Identify which cell holds the provided text, then report its (X, Y) central coordinate. 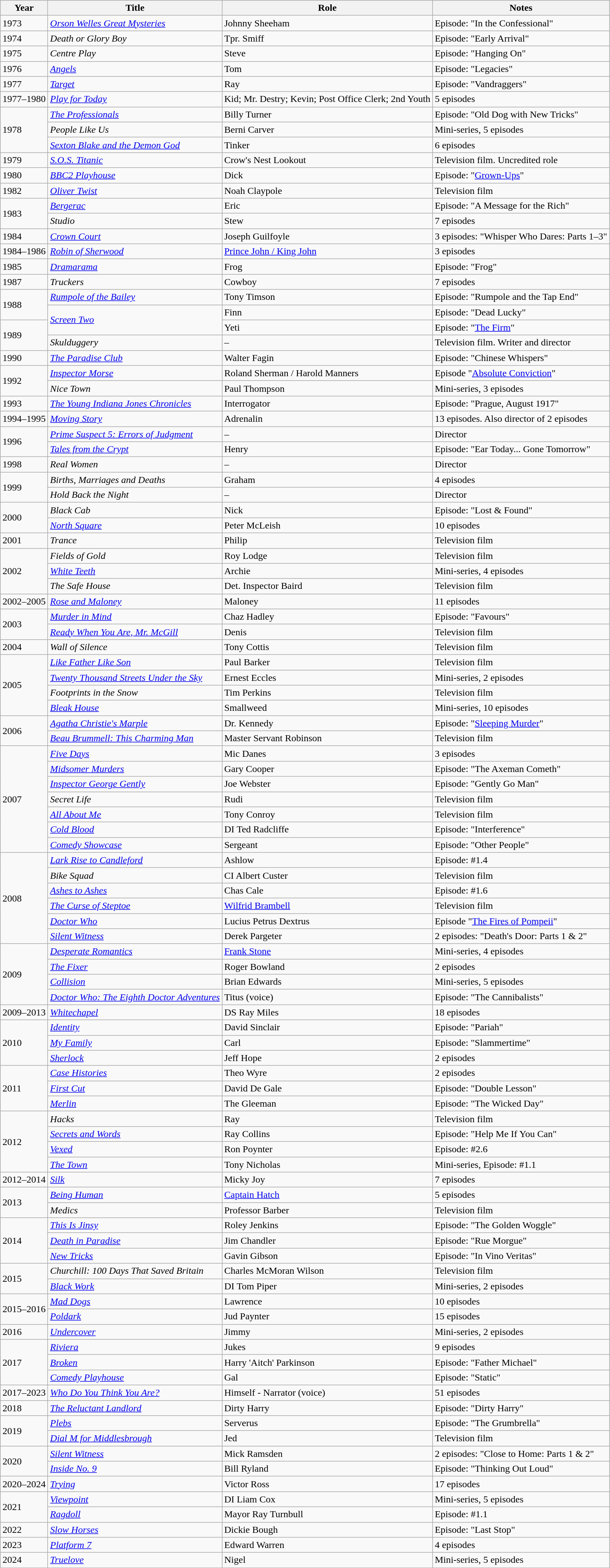
Serverus (327, 1423)
Episode: "Frog" (521, 267)
Chas Cale (327, 890)
Edward Warren (327, 1545)
Trance (135, 541)
Episode: "Chinese Whispers" (521, 358)
Tony Timson (327, 297)
1994–1995 (24, 419)
Episode: "In Vino Veritas" (521, 1256)
Episode: "Interference" (521, 830)
Black Work (135, 1286)
Real Women (135, 465)
Centre Play (135, 54)
White Teeth (135, 571)
Denis (327, 632)
Nick (327, 510)
2020 (24, 1461)
Bike Squad (135, 875)
Captain Hatch (327, 1195)
DI Liam Cox (327, 1499)
Master Servant Robinson (327, 738)
Ashes to Ashes (135, 890)
Episode: "Early Arrival" (521, 38)
1977 (24, 84)
Beau Brummell: This Charming Man (135, 738)
Episode: "Pariah" (521, 1027)
Episode: "Rue Morgue" (521, 1241)
Joseph Guilfoyle (327, 236)
2015 (24, 1279)
Twenty Thousand Streets Under the Sky (135, 678)
Being Human (135, 1195)
2009–2013 (24, 1012)
Theo Wyre (327, 1073)
1976 (24, 69)
Ray Collins (327, 1134)
Death in Paradise (135, 1241)
Lucius Petrus Dextrus (327, 921)
Moving Story (135, 419)
1982 (24, 191)
2017 (24, 1362)
Nice Town (135, 388)
Orson Welles Great Mysteries (135, 23)
Year (24, 8)
People Like Us (135, 130)
Berni Carver (327, 130)
Notes (521, 8)
Episode: "Favours" (521, 616)
Who Do You Think You Are? (135, 1392)
Himself - Narrator (voice) (327, 1392)
Bleak House (135, 708)
Births, Marriages and Deaths (135, 480)
2023 (24, 1545)
Archie (327, 571)
Poldark (135, 1317)
Episode: "The Axeman Cometh" (521, 769)
Robin of Sherwood (135, 251)
2009 (24, 974)
9 episodes (521, 1347)
2 episodes: "Close to Home: Parts 1 & 2" (521, 1454)
Episode: "The Golden Woggle" (521, 1225)
2008 (24, 898)
Frank Stone (327, 952)
Roy Lodge (327, 556)
Roley Jenkins (327, 1225)
Vexed (135, 1149)
Episode: "Help Me If You Can" (521, 1134)
Doctor Who (135, 921)
1993 (24, 403)
DS Ray Miles (327, 1012)
Jud Paynter (327, 1317)
Titus (voice) (327, 997)
Bill Ryland (327, 1469)
Adrenalin (327, 419)
1977–1980 (24, 99)
13 episodes. Also director of 2 episodes (521, 419)
Nigel (327, 1560)
Micky Joy (327, 1180)
Jed (327, 1438)
Inspector George Gently (135, 784)
My Family (135, 1043)
1987 (24, 282)
Dramarama (135, 267)
Episode: "The Cannibalists" (521, 997)
2021 (24, 1507)
Role (327, 8)
Dial M for Middlesbrough (135, 1438)
2024 (24, 1560)
The Safe House (135, 586)
Walter Fagin (327, 358)
Tpr. Smiff (327, 38)
2017–2023 (24, 1392)
1990 (24, 358)
Broken (135, 1362)
Dick (327, 175)
Play for Today (135, 99)
Victor Ross (327, 1484)
Rudi (327, 799)
Tony Conroy (327, 814)
Like Father Like Son (135, 662)
Episode: "Lost & Found" (521, 510)
Finn (327, 312)
Secret Life (135, 799)
2004 (24, 647)
2022 (24, 1530)
Jimmy (327, 1332)
The Paradise Club (135, 358)
Derek Pargeter (327, 936)
Jukes (327, 1347)
Episode: #1.4 (521, 860)
Chaz Hadley (327, 616)
1998 (24, 465)
Studio (135, 221)
Tom (327, 69)
Hacks (135, 1119)
Episode: "The Wicked Day" (521, 1103)
Cowboy (327, 282)
Episode: "The Firm" (521, 327)
Ragdoll (135, 1514)
Episode: "Prague, August 1917" (521, 403)
2 episodes: "Death's Door: Parts 1 & 2" (521, 936)
Screen Two (135, 320)
1974 (24, 38)
The Curse of Steptoe (135, 906)
Mic Danes (327, 754)
1992 (24, 381)
1984–1986 (24, 251)
North Square (135, 525)
CI Albert Custer (327, 875)
Episode: "Rumpole and the Tap End" (521, 297)
3 episodes: "Whisper Who Dares: Parts 1–3" (521, 236)
Charles McMoran Wilson (327, 1271)
Hold Back the Night (135, 495)
Agatha Christie's Marple (135, 723)
2006 (24, 731)
Dickie Bough (327, 1530)
Television film. Writer and director (521, 343)
51 episodes (521, 1392)
Roland Sherman / Harold Manners (327, 373)
Wilfrid Brambell (327, 906)
Episode: "Grown-Ups" (521, 175)
Interrogator (327, 403)
1988 (24, 305)
1989 (24, 335)
Jim Chandler (327, 1241)
6 episodes (521, 145)
Episode: "Vandraggers" (521, 84)
Target (135, 84)
Ron Poynter (327, 1149)
Sexton Blake and the Demon God (135, 145)
Johnny Sheeham (327, 23)
Merlin (135, 1103)
Murder in Mind (135, 616)
18 episodes (521, 1012)
Sherlock (135, 1058)
1980 (24, 175)
Gavin Gibson (327, 1256)
Skulduggery (135, 343)
1973 (24, 23)
Black Cab (135, 510)
Ready When You Are, Mr. McGill (135, 632)
Maloney (327, 601)
Fields of Gold (135, 556)
2016 (24, 1332)
Episode: "Legacies" (521, 69)
Crow's Nest Lookout (327, 160)
Tim Perkins (327, 693)
Truelove (135, 1560)
1983 (24, 213)
2018 (24, 1408)
Episode: "Old Dog with New Tricks" (521, 114)
Episode: "A Message for the Rich" (521, 206)
2000 (24, 518)
Desperate Romantics (135, 952)
Eric (327, 206)
Collision (135, 982)
1984 (24, 236)
Tony Nicholas (327, 1165)
1979 (24, 160)
Oliver Twist (135, 191)
Episode "The Fires of Pompeii" (521, 921)
Episode: "Other People" (521, 845)
Five Days (135, 754)
Mad Dogs (135, 1301)
Kid; Mr. Destry; Kevin; Post Office Clerk; 2nd Youth (327, 99)
1978 (24, 130)
Angels (135, 69)
1985 (24, 267)
Ashlow (327, 860)
Episode: "Father Michael" (521, 1362)
Medics (135, 1210)
Secrets and Words (135, 1134)
Riviera (135, 1347)
Midsomer Murders (135, 769)
Stew (327, 221)
Episode: "Sleeping Murder" (521, 723)
Comedy Showcase (135, 845)
2002–2005 (24, 601)
Episode: "Static" (521, 1377)
Henry (327, 449)
Lawrence (327, 1301)
2019 (24, 1431)
Mick Ramsden (327, 1454)
Episode: "Dead Lucky" (521, 312)
Mini-series, Episode: #1.1 (521, 1165)
Tales from the Crypt (135, 449)
Bergerac (135, 206)
Philip (327, 541)
Comedy Playhouse (135, 1377)
2012–2014 (24, 1180)
Jeff Hope (327, 1058)
Tony Cottis (327, 647)
Episode: "Thinking Out Loud" (521, 1469)
Inspector Morse (135, 373)
Rose and Maloney (135, 601)
The Professionals (135, 114)
Inside No. 9 (135, 1469)
2013 (24, 1203)
Wall of Silence (135, 647)
Mini-series, 10 episodes (521, 708)
This Is Jinsy (135, 1225)
Slow Horses (135, 1530)
BBC2 Playhouse (135, 175)
Harry 'Aitch' Parkinson (327, 1362)
David De Gale (327, 1088)
Tinker (327, 145)
2012 (24, 1141)
Silk (135, 1180)
2003 (24, 624)
Death or Glory Boy (135, 38)
2002 (24, 571)
The Reluctant Landlord (135, 1408)
New Tricks (135, 1256)
DI Ted Radcliffe (327, 830)
Episode: #2.6 (521, 1149)
Whitechapel (135, 1012)
Mayor Ray Turnbull (327, 1514)
2007 (24, 799)
Brian Edwards (327, 982)
DI Tom Piper (327, 1286)
Gary Cooper (327, 769)
Episode: #1.1 (521, 1514)
Episode: "Double Lesson" (521, 1088)
Paul Barker (327, 662)
Viewpoint (135, 1499)
15 episodes (521, 1317)
Crown Court (135, 236)
Episode "Absolute Conviction" (521, 373)
Doctor Who: The Eighth Doctor Adventures (135, 997)
1975 (24, 54)
Truckers (135, 282)
All About Me (135, 814)
17 episodes (521, 1484)
Churchill: 100 Days That Saved Britain (135, 1271)
Rumpole of the Bailey (135, 297)
Det. Inspector Baird (327, 586)
Title (135, 8)
Episode: "Ear Today... Gone Tomorrow" (521, 449)
1996 (24, 441)
Episode: "Dirty Harry" (521, 1408)
Television film. Uncredited role (521, 160)
Episode: #1.6 (521, 890)
Episode: "The Grumbrella" (521, 1423)
Gal (327, 1377)
2005 (24, 685)
2015–2016 (24, 1309)
11 episodes (521, 601)
Dirty Harry (327, 1408)
Episode: "Gently Go Man" (521, 784)
Mini-series, 3 episodes (521, 388)
S.O.S. Titanic (135, 160)
Plebs (135, 1423)
1999 (24, 487)
Yeti (327, 327)
Identity (135, 1027)
2010 (24, 1043)
Episode: "Slammertime" (521, 1043)
Trying (135, 1484)
Undercover (135, 1332)
Carl (327, 1043)
Dr. Kennedy (327, 723)
The Gleeman (327, 1103)
Episode: "Last Stop" (521, 1530)
Lark Rise to Candleford (135, 860)
The Fixer (135, 967)
Graham (327, 480)
First Cut (135, 1088)
Noah Claypole (327, 191)
Paul Thompson (327, 388)
Roger Bowland (327, 967)
Peter McLeish (327, 525)
David Sinclair (327, 1027)
2011 (24, 1088)
Platform 7 (135, 1545)
2020–2024 (24, 1484)
Episode: "In the Confessional" (521, 23)
Prime Suspect 5: Errors of Judgment (135, 434)
Sergeant (327, 845)
Joe Webster (327, 784)
The Town (135, 1165)
Professor Barber (327, 1210)
Footprints in the Snow (135, 693)
Case Histories (135, 1073)
2001 (24, 541)
Ernest Eccles (327, 678)
Prince John / King John (327, 251)
Frog (327, 267)
The Young Indiana Jones Chronicles (135, 403)
2014 (24, 1241)
Billy Turner (327, 114)
Steve (327, 54)
Smallweed (327, 708)
Episode: "Hanging On" (521, 54)
Cold Blood (135, 830)
